Extract the (X, Y) coordinate from the center of the cell holding the provided text.  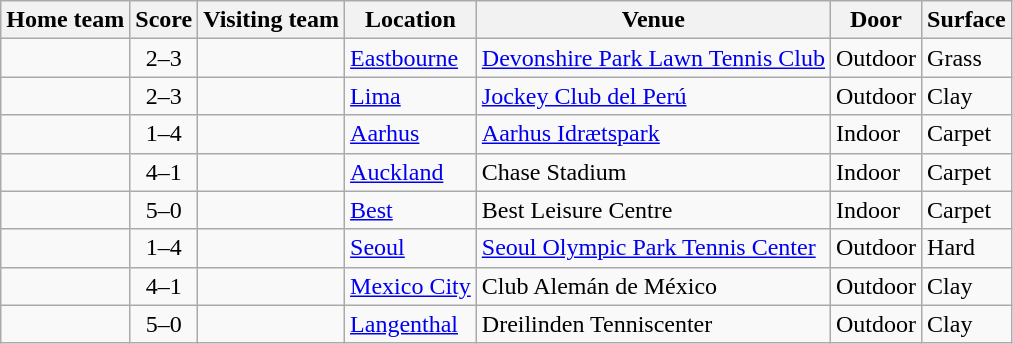
Seoul (411, 248)
Langenthal (411, 324)
Hard (967, 248)
Jockey Club del Perú (653, 96)
Door (876, 20)
Dreilinden Tenniscenter (653, 324)
Seoul Olympic Park Tennis Center (653, 248)
Best Leisure Centre (653, 210)
Club Alemán de México (653, 286)
Visiting team (272, 20)
Chase Stadium (653, 172)
Home team (66, 20)
Lima (411, 96)
Auckland (411, 172)
Devonshire Park Lawn Tennis Club (653, 58)
Aarhus Idrætspark (653, 134)
Aarhus (411, 134)
Eastbourne (411, 58)
Score (164, 20)
Location (411, 20)
Surface (967, 20)
Best (411, 210)
Mexico City (411, 286)
Grass (967, 58)
Venue (653, 20)
